Scan for the cell matching the given text and deliver its (x, y) coordinate at center. 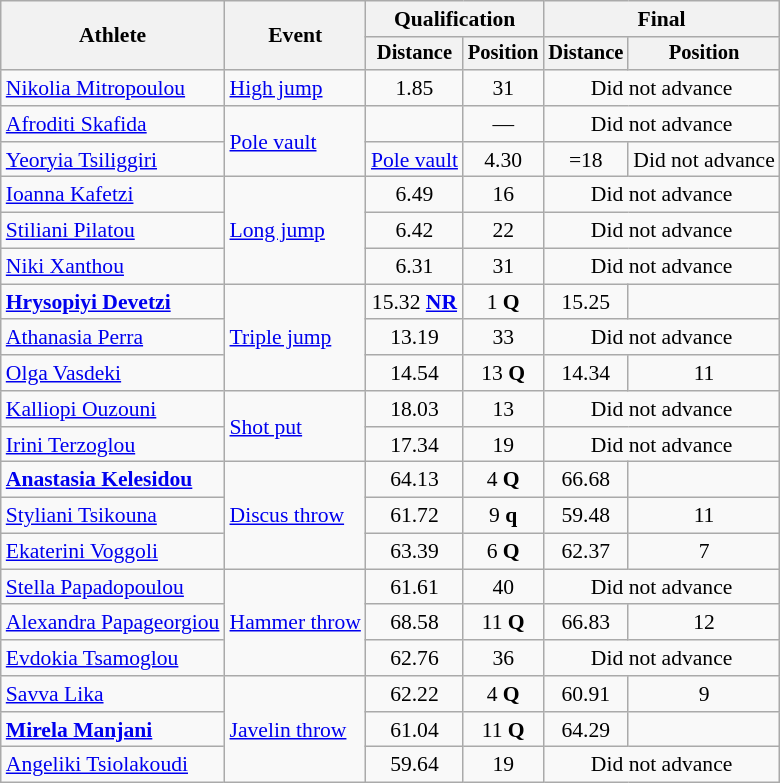
1 Q (503, 302)
Anastasia Kelesidou (113, 480)
61.04 (414, 730)
6 Q (503, 552)
Niki Xanthou (113, 267)
61.61 (414, 587)
4.30 (503, 160)
=18 (586, 160)
Kalliopi Ouzouni (113, 409)
64.13 (414, 480)
Stiliani Pilatou (113, 231)
64.29 (586, 730)
Qualification (454, 19)
33 (503, 338)
Javelin throw (294, 730)
Long jump (294, 230)
18.03 (414, 409)
62.76 (414, 658)
Ioanna Kafetzi (113, 195)
Event (294, 36)
Irini Terzoglou (113, 445)
Nikolia Mitropoulou (113, 88)
1.85 (414, 88)
Yeoryia Tsiliggiri (113, 160)
17.34 (414, 445)
66.68 (586, 480)
Alexandra Papageorgiou (113, 623)
12 (704, 623)
62.37 (586, 552)
6.31 (414, 267)
22 (503, 231)
66.83 (586, 623)
13 Q (503, 373)
Savva Lika (113, 694)
13.19 (414, 338)
Shot put (294, 426)
9 q (503, 516)
Evdokia Tsamoglou (113, 658)
15.32 NR (414, 302)
Olga Vasdeki (113, 373)
7 (704, 552)
— (503, 124)
68.58 (414, 623)
Discus throw (294, 516)
Styliani Tsikouna (113, 516)
High jump (294, 88)
40 (503, 587)
61.72 (414, 516)
6.49 (414, 195)
Ekaterini Voggoli (113, 552)
Hammer throw (294, 622)
6.42 (414, 231)
Final (661, 19)
59.64 (414, 765)
15.25 (586, 302)
Stella Papadopoulou (113, 587)
Hrysopiyi Devetzi (113, 302)
9 (704, 694)
Angeliki Tsiolakoudi (113, 765)
63.39 (414, 552)
16 (503, 195)
Athlete (113, 36)
60.91 (586, 694)
14.34 (586, 373)
36 (503, 658)
Triple jump (294, 338)
Mirela Manjani (113, 730)
Athanasia Perra (113, 338)
13 (503, 409)
14.54 (414, 373)
Afroditi Skafida (113, 124)
62.22 (414, 694)
59.48 (586, 516)
